Identify which cell holds the provided text, then report its (X, Y) central coordinate. 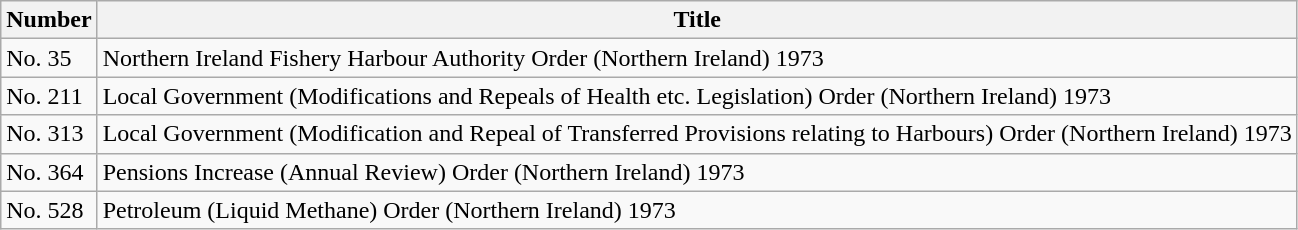
No. 364 (49, 172)
No. 35 (49, 58)
Pensions Increase (Annual Review) Order (Northern Ireland) 1973 (697, 172)
Petroleum (Liquid Methane) Order (Northern Ireland) 1973 (697, 210)
Local Government (Modifications and Repeals of Health etc. Legislation) Order (Northern Ireland) 1973 (697, 96)
Northern Ireland Fishery Harbour Authority Order (Northern Ireland) 1973 (697, 58)
Title (697, 20)
Local Government (Modification and Repeal of Transferred Provisions relating to Harbours) Order (Northern Ireland) 1973 (697, 134)
No. 211 (49, 96)
Number (49, 20)
No. 528 (49, 210)
No. 313 (49, 134)
